Detect which cell encompasses the target text, then output its (x, y) center coordinate. 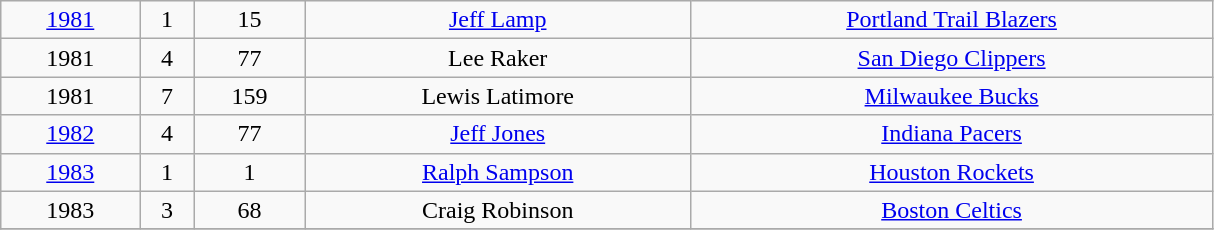
159 (250, 96)
Indiana Pacers (951, 134)
7 (167, 96)
Lee Raker (498, 58)
68 (250, 210)
3 (167, 210)
Craig Robinson (498, 210)
Milwaukee Bucks (951, 96)
Jeff Lamp (498, 20)
Boston Celtics (951, 210)
15 (250, 20)
San Diego Clippers (951, 58)
Portland Trail Blazers (951, 20)
Lewis Latimore (498, 96)
Ralph Sampson (498, 172)
Houston Rockets (951, 172)
Jeff Jones (498, 134)
1982 (70, 134)
